Identify which cell holds the provided text, then report its (x, y) central coordinate. 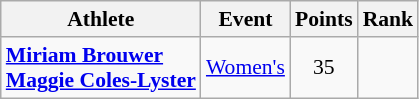
Rank (388, 19)
Points (324, 19)
35 (324, 68)
Athlete (101, 19)
Women's (246, 68)
Miriam BrouwerMaggie Coles-Lyster (101, 68)
Event (246, 19)
